Pinpoint the cell where the given text exists, returning its (X, Y) midpoint coordinate. 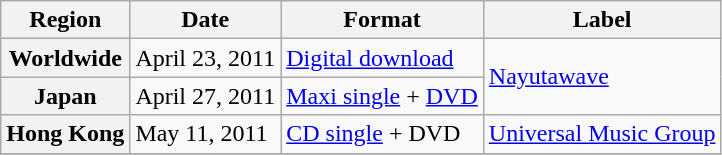
Maxi single + DVD (382, 96)
Nayutawave (602, 77)
Region (66, 20)
April 23, 2011 (206, 58)
April 27, 2011 (206, 96)
Japan (66, 96)
Digital download (382, 58)
Universal Music Group (602, 134)
Format (382, 20)
May 11, 2011 (206, 134)
Hong Kong (66, 134)
Worldwide (66, 58)
CD single + DVD (382, 134)
Label (602, 20)
Date (206, 20)
